Find where the given text appears and provide that cell's center as (x, y) coordinate. 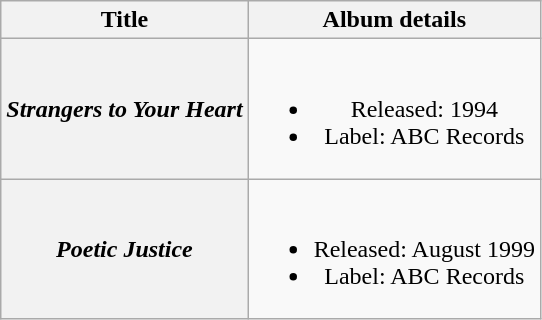
Released: 1994Label: ABC Records (394, 109)
Title (124, 20)
Strangers to Your Heart (124, 109)
Released: August 1999Label: ABC Records (394, 249)
Album details (394, 20)
Poetic Justice (124, 249)
